From the cell containing the given text, extract its center point as (x, y) coordinate. 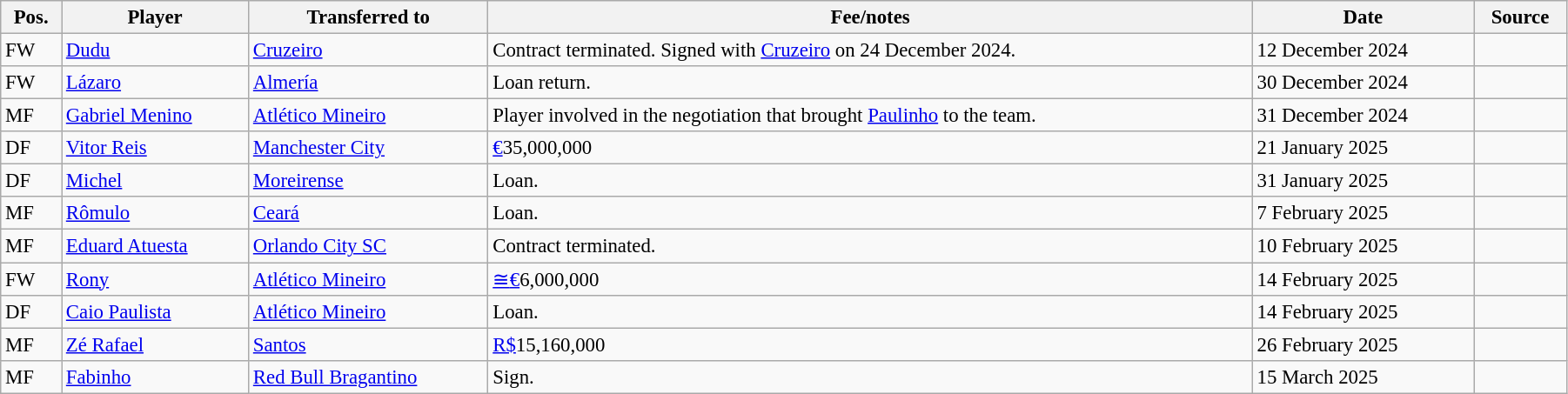
Eduard Atuesta (155, 246)
≅€6,000,000 (870, 279)
31 December 2024 (1363, 116)
21 January 2025 (1363, 148)
Loan return. (870, 83)
10 February 2025 (1363, 246)
26 February 2025 (1363, 344)
Caio Paulista (155, 311)
Vitor Reis (155, 148)
Orlando City SC (369, 246)
Pos. (31, 17)
Rony (155, 279)
Santos (369, 344)
Transferred to (369, 17)
Date (1363, 17)
Contract terminated. (870, 246)
Contract terminated. Signed with Cruzeiro on 24 December 2024. (870, 50)
Player (155, 17)
Manchester City (369, 148)
Red Bull Bragantino (369, 377)
Cruzeiro (369, 50)
Fabinho (155, 377)
Lázaro (155, 83)
7 February 2025 (1363, 213)
€35,000,000 (870, 148)
R$15,160,000 (870, 344)
15 March 2025 (1363, 377)
Moreirense (369, 181)
12 December 2024 (1363, 50)
30 December 2024 (1363, 83)
Dudu (155, 50)
Zé Rafael (155, 344)
Player involved in the negotiation that brought Paulinho to the team. (870, 116)
Michel (155, 181)
31 January 2025 (1363, 181)
Gabriel Menino (155, 116)
Fee/notes (870, 17)
Almería (369, 83)
Source (1521, 17)
Sign. (870, 377)
Rômulo (155, 213)
Ceará (369, 213)
